Output the [x, y] coordinate of the center of the cell containing the given text.  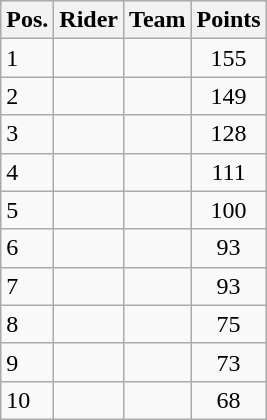
1 [28, 58]
9 [28, 362]
10 [28, 400]
5 [28, 210]
149 [228, 96]
Team [158, 20]
3 [28, 134]
75 [228, 324]
128 [228, 134]
Pos. [28, 20]
7 [28, 286]
68 [228, 400]
Rider [89, 20]
Points [228, 20]
6 [28, 248]
8 [28, 324]
155 [228, 58]
2 [28, 96]
4 [28, 172]
111 [228, 172]
100 [228, 210]
73 [228, 362]
